Return the [X, Y] coordinate for the center point of the cell that contains the specified text.  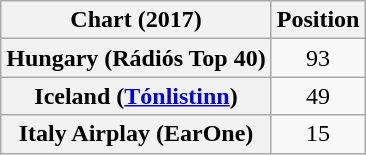
93 [318, 58]
Chart (2017) [136, 20]
49 [318, 96]
Hungary (Rádiós Top 40) [136, 58]
Position [318, 20]
Italy Airplay (EarOne) [136, 134]
15 [318, 134]
Iceland (Tónlistinn) [136, 96]
